Pinpoint the cell where the given text exists, returning its (X, Y) midpoint coordinate. 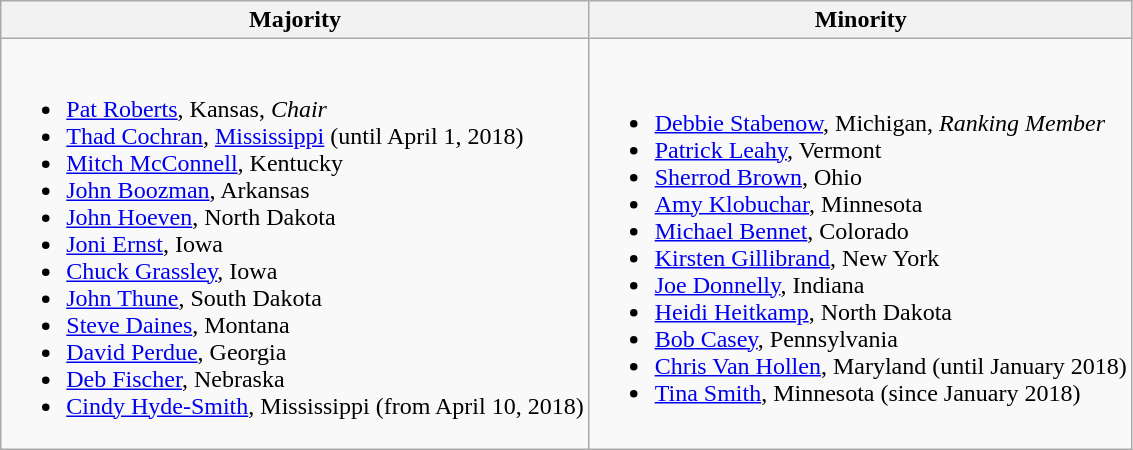
Majority (295, 20)
Minority (860, 20)
